Return [X, Y] of the center of cell containing provided text 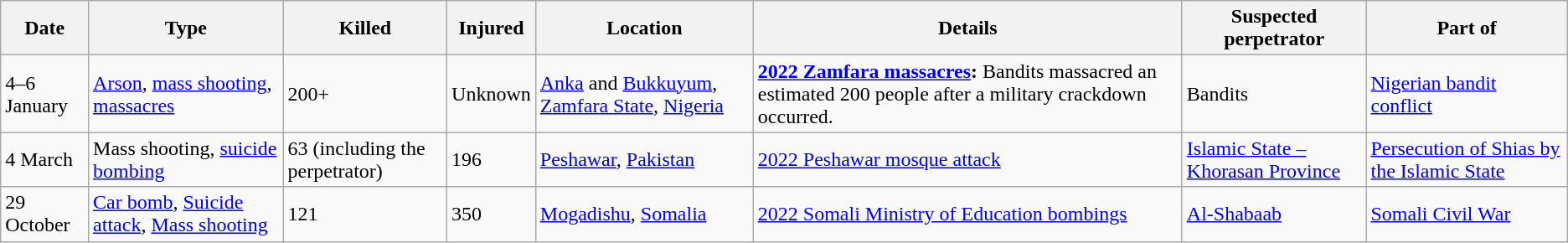
Somali Civil War [1467, 215]
200+ [365, 94]
2022 Peshawar mosque attack [967, 159]
Nigerian bandit conflict [1467, 94]
Unknown [492, 94]
Type [186, 28]
Part of [1467, 28]
Islamic State – Khorasan Province [1274, 159]
Car bomb, Suicide attack, Mass shooting [186, 215]
Killed [365, 28]
Mogadishu, Somalia [644, 215]
Injured [492, 28]
350 [492, 215]
Peshawar, Pakistan [644, 159]
29 October [45, 215]
Details [967, 28]
Persecution of Shias by the Islamic State [1467, 159]
Arson, mass shooting, massacres [186, 94]
2022 Zamfara massacres: Bandits massacred an estimated 200 people after a military crackdown occurred. [967, 94]
Suspected perpetrator [1274, 28]
Date [45, 28]
Mass shooting, suicide bombing [186, 159]
Location [644, 28]
2022 Somali Ministry of Education bombings [967, 215]
4 March [45, 159]
Anka and Bukkuyum, Zamfara State, Nigeria [644, 94]
121 [365, 215]
Al-Shabaab [1274, 215]
196 [492, 159]
63 (including the perpetrator) [365, 159]
Bandits [1274, 94]
4–6 January [45, 94]
